Locate the cell with the specified text and output its (x, y) center coordinate. 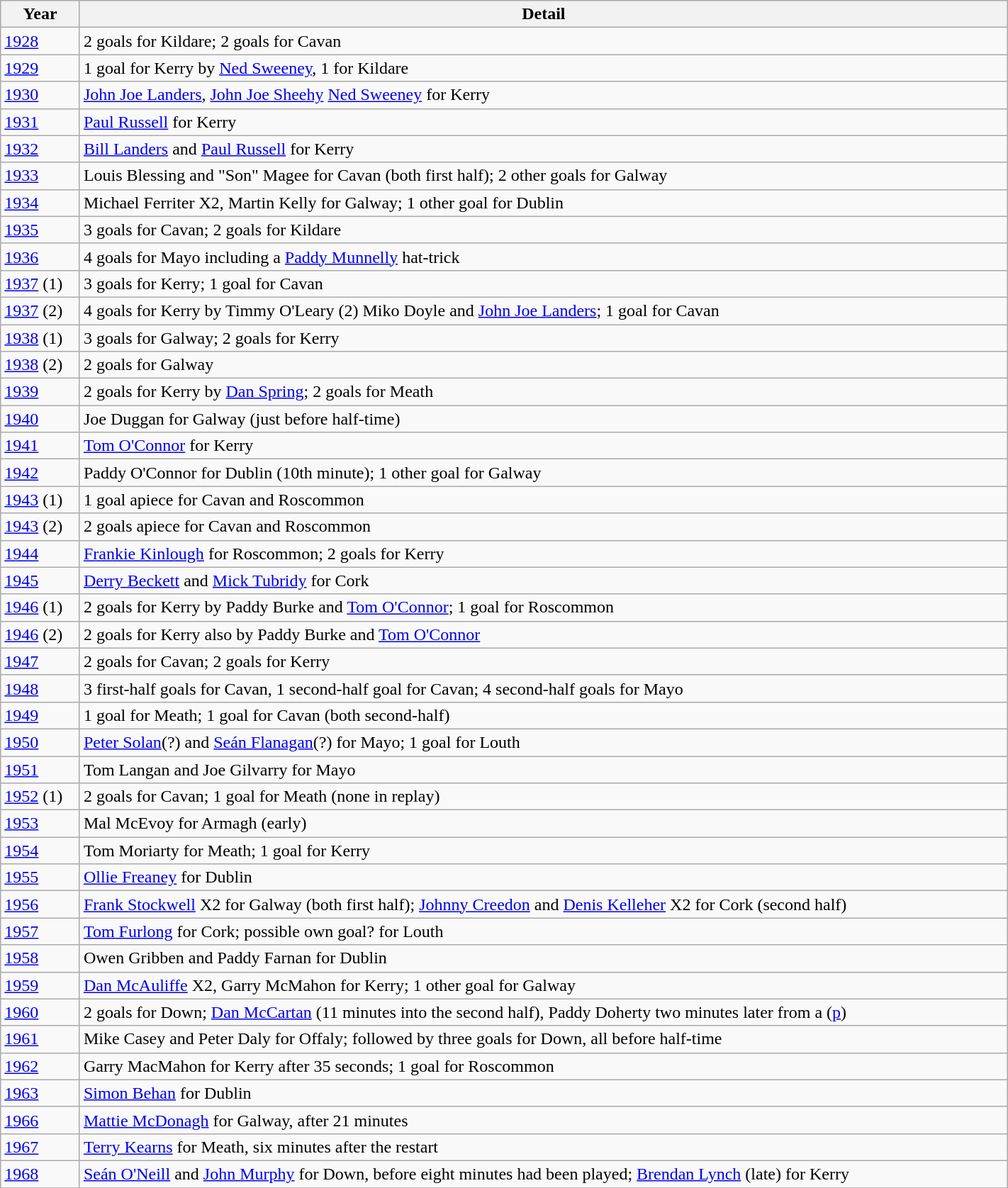
1957 (40, 931)
1968 (40, 1174)
Year (40, 14)
1933 (40, 176)
Mal McEvoy for Armagh (early) (543, 824)
Paul Russell for Kerry (543, 122)
1954 (40, 851)
1947 (40, 661)
1928 (40, 41)
1938 (1) (40, 338)
3 first-half goals for Cavan, 1 second-half goal for Cavan; 4 second-half goals for Mayo (543, 688)
Peter Solan(?) and Seán Flanagan(?) for Mayo; 1 goal for Louth (543, 742)
1966 (40, 1120)
Tom Furlong for Cork; possible own goal? for Louth (543, 931)
1956 (40, 904)
Mike Casey and Peter Daly for Offaly; followed by three goals for Down, all before half-time (543, 1039)
1946 (2) (40, 634)
2 goals for Galway (543, 365)
1931 (40, 122)
1950 (40, 742)
1958 (40, 958)
Joe Duggan for Galway (just before half-time) (543, 419)
Dan McAuliffe X2, Garry McMahon for Kerry; 1 other goal for Galway (543, 985)
1962 (40, 1066)
2 goals for Cavan; 2 goals for Kerry (543, 661)
Mattie McDonagh for Galway, after 21 minutes (543, 1120)
1930 (40, 95)
1939 (40, 392)
2 goals for Kerry by Paddy Burke and Tom O'Connor; 1 goal for Roscommon (543, 607)
Michael Ferriter X2, Martin Kelly for Galway; 1 other goal for Dublin (543, 203)
3 goals for Kerry; 1 goal for Cavan (543, 284)
1959 (40, 985)
1967 (40, 1147)
Tom O'Connor for Kerry (543, 446)
1955 (40, 878)
1934 (40, 203)
Owen Gribben and Paddy Farnan for Dublin (543, 958)
2 goals for Kerry also by Paddy Burke and Tom O'Connor (543, 634)
1951 (40, 769)
4 goals for Mayo including a Paddy Munnelly hat-trick (543, 257)
1 goal for Kerry by Ned Sweeney, 1 for Kildare (543, 68)
Bill Landers and Paul Russell for Kerry (543, 149)
1944 (40, 554)
3 goals for Galway; 2 goals for Kerry (543, 338)
1941 (40, 446)
2 goals for Down; Dan McCartan (11 minutes into the second half), Paddy Doherty two minutes later from a (p) (543, 1012)
1943 (2) (40, 527)
1937 (2) (40, 310)
1946 (1) (40, 607)
1948 (40, 688)
1932 (40, 149)
1929 (40, 68)
1945 (40, 581)
2 goals for Cavan; 1 goal for Meath (none in replay) (543, 797)
1952 (1) (40, 797)
Detail (543, 14)
Tom Langan and Joe Gilvarry for Mayo (543, 769)
Paddy O'Connor for Dublin (10th minute); 1 other goal for Galway (543, 473)
1935 (40, 230)
1938 (2) (40, 365)
1 goal for Meath; 1 goal for Cavan (both second-half) (543, 715)
Tom Moriarty for Meath; 1 goal for Kerry (543, 851)
1960 (40, 1012)
Frank Stockwell X2 for Galway (both first half); Johnny Creedon and Denis Kelleher X2 for Cork (second half) (543, 904)
1940 (40, 419)
Terry Kearns for Meath, six minutes after the restart (543, 1147)
John Joe Landers, John Joe Sheehy Ned Sweeney for Kerry (543, 95)
1943 (1) (40, 500)
Ollie Freaney for Dublin (543, 878)
1 goal apiece for Cavan and Roscommon (543, 500)
Louis Blessing and "Son" Magee for Cavan (both first half); 2 other goals for Galway (543, 176)
2 goals for Kildare; 2 goals for Cavan (543, 41)
2 goals apiece for Cavan and Roscommon (543, 527)
Simon Behan for Dublin (543, 1093)
2 goals for Kerry by Dan Spring; 2 goals for Meath (543, 392)
1961 (40, 1039)
Derry Beckett and Mick Tubridy for Cork (543, 581)
1963 (40, 1093)
1936 (40, 257)
1949 (40, 715)
3 goals for Cavan; 2 goals for Kildare (543, 230)
Frankie Kinlough for Roscommon; 2 goals for Kerry (543, 554)
1942 (40, 473)
1953 (40, 824)
Seán O'Neill and John Murphy for Down, before eight minutes had been played; Brendan Lynch (late) for Kerry (543, 1174)
4 goals for Kerry by Timmy O'Leary (2) Miko Doyle and John Joe Landers; 1 goal for Cavan (543, 310)
1937 (1) (40, 284)
Garry MacMahon for Kerry after 35 seconds; 1 goal for Roscommon (543, 1066)
